Search for the cell housing the specified text and yield its (X, Y) center coordinate. 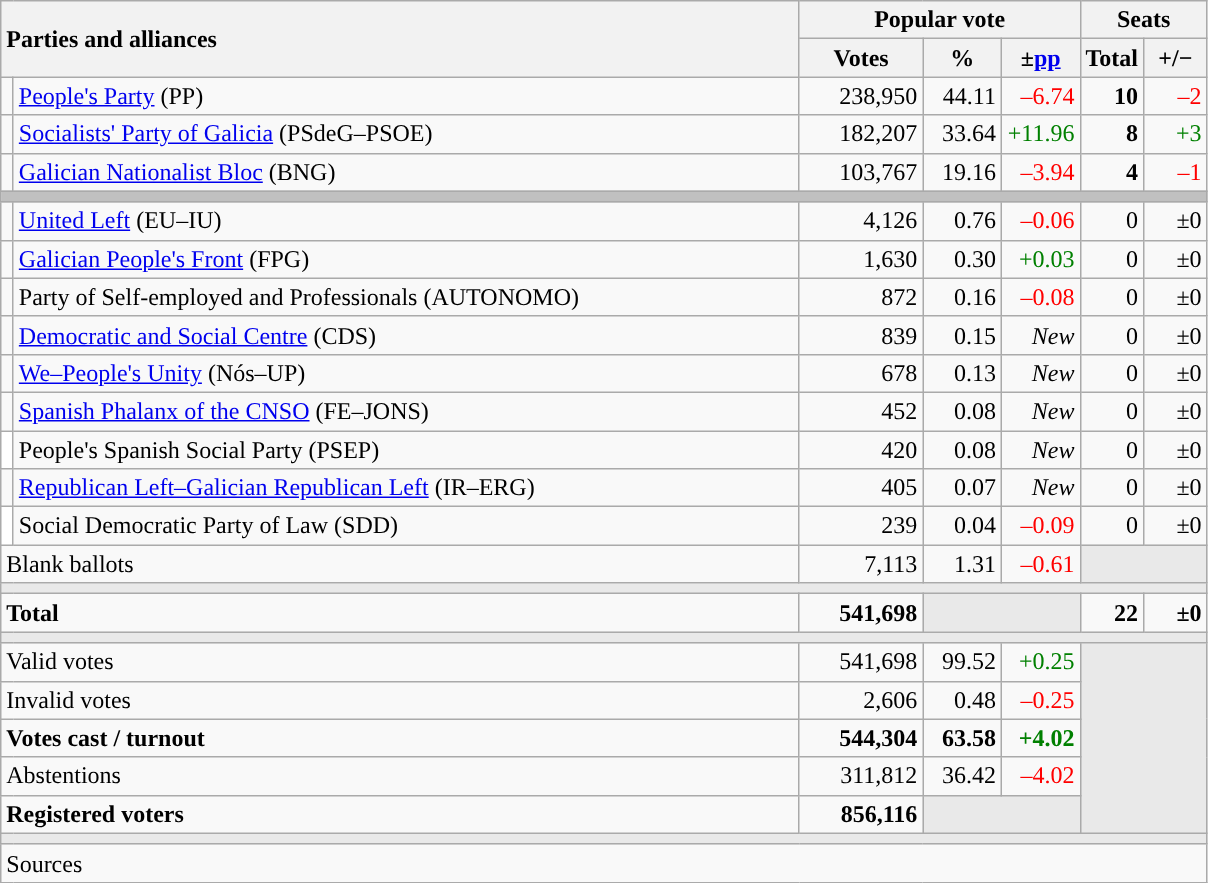
Sources (604, 863)
0.76 (962, 221)
We–People's Unity (Nós–UP) (406, 373)
19.16 (962, 172)
10 (1112, 96)
Popular vote (940, 20)
–2 (1176, 96)
–0.25 (1040, 700)
Party of Self-employed and Professionals (AUTONOMO) (406, 297)
544,304 (861, 738)
7,113 (861, 564)
Blank ballots (400, 564)
+3 (1176, 134)
United Left (EU–IU) (406, 221)
63.58 (962, 738)
238,950 (861, 96)
Democratic and Social Centre (CDS) (406, 335)
People's Spanish Social Party (PSEP) (406, 449)
Republican Left–Galician Republican Left (IR–ERG) (406, 488)
Invalid votes (400, 700)
+/− (1176, 58)
4 (1112, 172)
Seats (1144, 20)
2,606 (861, 700)
311,812 (861, 776)
0.07 (962, 488)
Votes (861, 58)
+0.25 (1040, 662)
–3.94 (1040, 172)
–0.06 (1040, 221)
36.42 (962, 776)
Galician Nationalist Bloc (BNG) (406, 172)
839 (861, 335)
33.64 (962, 134)
Abstentions (400, 776)
239 (861, 526)
% (962, 58)
0.15 (962, 335)
0.13 (962, 373)
–4.02 (1040, 776)
4,126 (861, 221)
103,767 (861, 172)
22 (1112, 613)
–0.09 (1040, 526)
Social Democratic Party of Law (SDD) (406, 526)
+4.02 (1040, 738)
–6.74 (1040, 96)
–1 (1176, 172)
872 (861, 297)
±pp (1040, 58)
1,630 (861, 259)
+0.03 (1040, 259)
0.04 (962, 526)
+11.96 (1040, 134)
405 (861, 488)
–0.08 (1040, 297)
452 (861, 411)
Valid votes (400, 662)
0.48 (962, 700)
Spanish Phalanx of the CNSO (FE–JONS) (406, 411)
People's Party (PP) (406, 96)
0.30 (962, 259)
–0.61 (1040, 564)
856,116 (861, 814)
0.16 (962, 297)
182,207 (861, 134)
Parties and alliances (400, 39)
Registered voters (400, 814)
1.31 (962, 564)
99.52 (962, 662)
420 (861, 449)
Galician People's Front (FPG) (406, 259)
678 (861, 373)
44.11 (962, 96)
Votes cast / turnout (400, 738)
8 (1112, 134)
Socialists' Party of Galicia (PSdeG–PSOE) (406, 134)
